Scan for the cell matching the given text and deliver its (X, Y) coordinate at center. 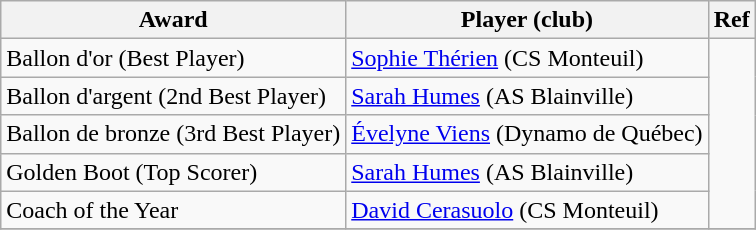
Ref (732, 20)
Ballon de bronze (3rd Best Player) (174, 134)
David Cerasuolo (CS Monteuil) (527, 210)
Sophie Thérien (CS Monteuil) (527, 58)
Award (174, 20)
Ballon d'argent (2nd Best Player) (174, 96)
Évelyne Viens (Dynamo de Québec) (527, 134)
Coach of the Year (174, 210)
Player (club) (527, 20)
Ballon d'or (Best Player) (174, 58)
Golden Boot (Top Scorer) (174, 172)
